Pinpoint the cell where the given text exists, returning its (x, y) midpoint coordinate. 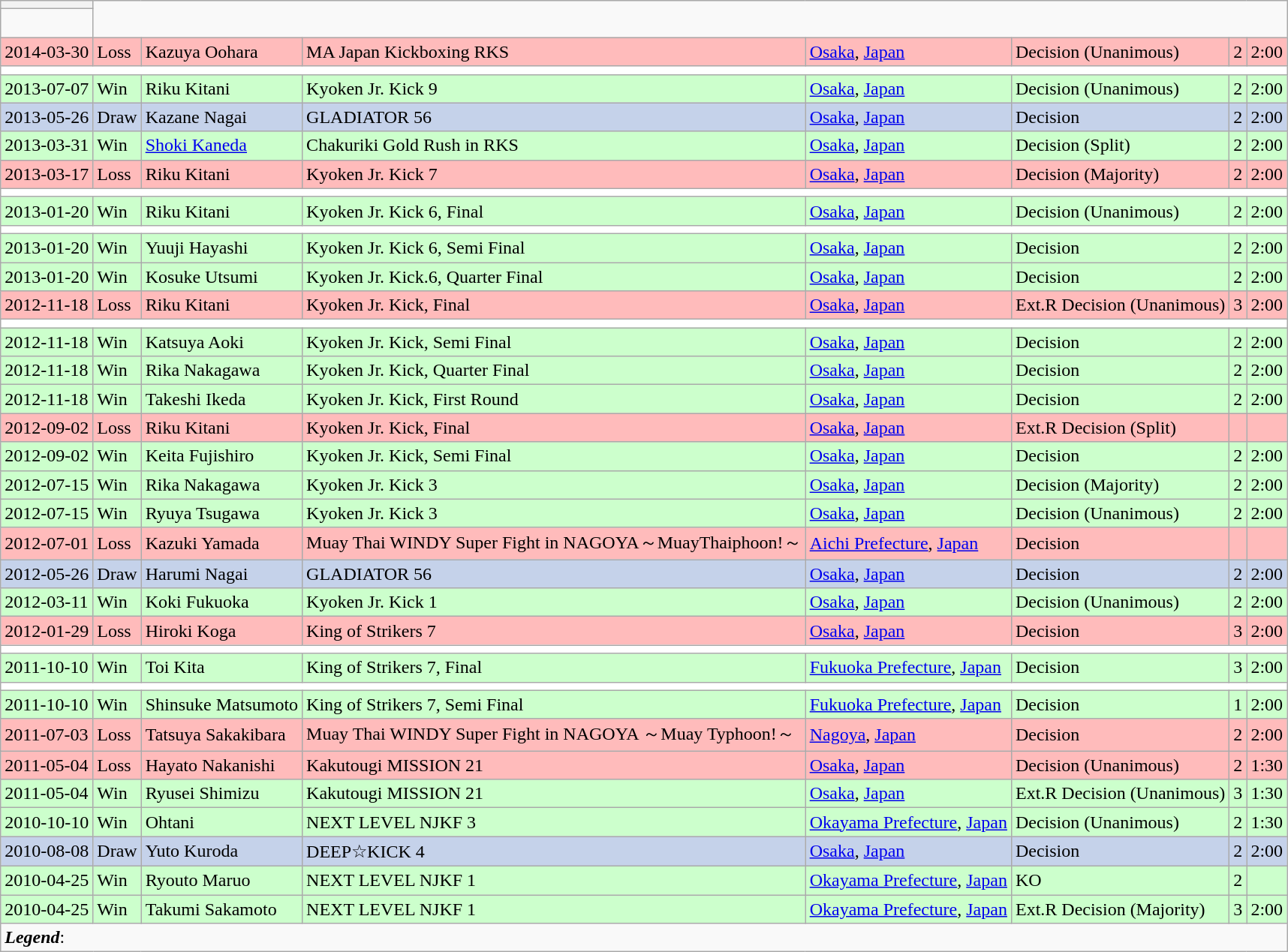
Kazuki Yamada (221, 543)
2010-08-08 (47, 851)
Koki Fukuoka (221, 602)
Kazane Nagai (221, 117)
Kazuya Oohara (221, 52)
2014-03-30 (47, 52)
Kyoken Jr. Kick, First Round (554, 399)
Muay Thai WINDY Super Fight in NAGOYA～MuayThaiphoon!～ (554, 543)
Legend: (644, 938)
Kyoken Jr. Kick 7 (554, 174)
Shinsuke Matsumoto (221, 704)
Nagoya, Japan (908, 735)
Ext.R Decision (Majority) (1120, 908)
Kyoken Jr. Kick 9 (554, 89)
Takeshi Ikeda (221, 399)
Aichi Prefecture, Japan (908, 543)
Toi Kita (221, 668)
2013-03-31 (47, 146)
Shoki Kaneda (221, 146)
Kyoken Jr. Kick 6, Final (554, 211)
Chakuriki Gold Rush in RKS (554, 146)
2011-07-03 (47, 735)
MA Japan Kickboxing RKS (554, 52)
2013-05-26 (47, 117)
Ohtani (221, 822)
King of Strikers 7, Final (554, 668)
2012-03-11 (47, 602)
Ryusei Shimizu (221, 794)
Kosuke Utsumi (221, 277)
Kyoken Jr. Kick 6, Semi Final (554, 248)
2010-10-10 (47, 822)
Keita Fujishiro (221, 456)
Ryouto Maruo (221, 880)
Katsuya Aoki (221, 342)
Hiroki Koga (221, 631)
Takumi Sakamoto (221, 908)
2012-07-01 (47, 543)
2013-03-17 (47, 174)
Harumi Nagai (221, 574)
2013-07-07 (47, 89)
2012-01-29 (47, 631)
Kyoken Jr. Kick, Quarter Final (554, 371)
Muay Thai WINDY Super Fight in NAGOYA ～Muay Typhoon!～ (554, 735)
King of Strikers 7 (554, 631)
DEEP☆KICK 4 (554, 851)
KO (1120, 880)
Kyoken Jr. Kick.6, Quarter Final (554, 277)
King of Strikers 7, Semi Final (554, 704)
Hayato Nakanishi (221, 765)
1 (1238, 704)
Ryuya Tsugawa (221, 513)
Decision (Split) (1120, 146)
Tatsuya Sakakibara (221, 735)
Kyoken Jr. Kick 1 (554, 602)
2012-05-26 (47, 574)
Yuto Kuroda (221, 851)
Ext.R Decision (Split) (1120, 428)
Yuuji Hayashi (221, 248)
NEXT LEVEL NJKF 3 (554, 822)
